Extract the [X, Y] coordinate from the center of the cell holding the provided text.  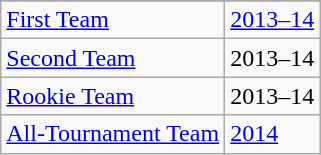
Second Team [113, 58]
All-Tournament Team [113, 134]
First Team [113, 20]
2014 [272, 134]
Rookie Team [113, 96]
